Locate the cell with the specified text and output its (X, Y) center coordinate. 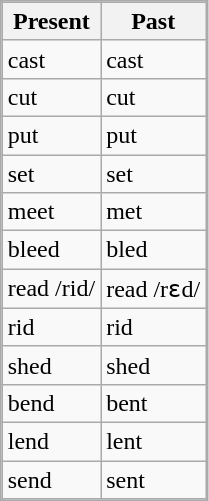
met (154, 212)
send (51, 479)
lend (51, 441)
bled (154, 250)
bent (154, 403)
Past (154, 21)
meet (51, 212)
lent (154, 441)
sent (154, 479)
read /rɛd/ (154, 289)
bend (51, 403)
read /rid/ (51, 289)
bleed (51, 250)
Present (51, 21)
